Provide the [X, Y] coordinate of the cell's center where the given text is located.  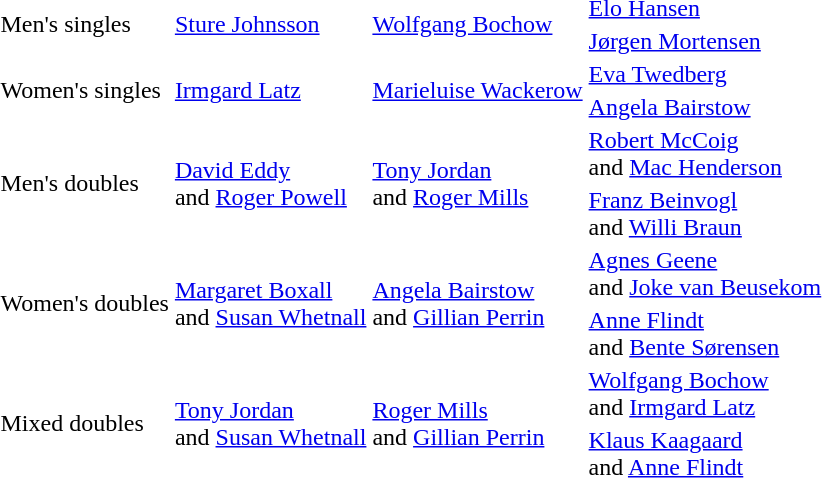
David Eddyand Roger Powell [270, 184]
Marieluise Wackerow [478, 90]
Margaret Boxalland Susan Whetnall [270, 304]
Irmgard Latz [270, 90]
Angela Bairstowand Gillian Perrin [478, 304]
Tony Jordanand Roger Mills [478, 184]
